Capture the cell that displays the provided text and extract its (X, Y) central coordinate. 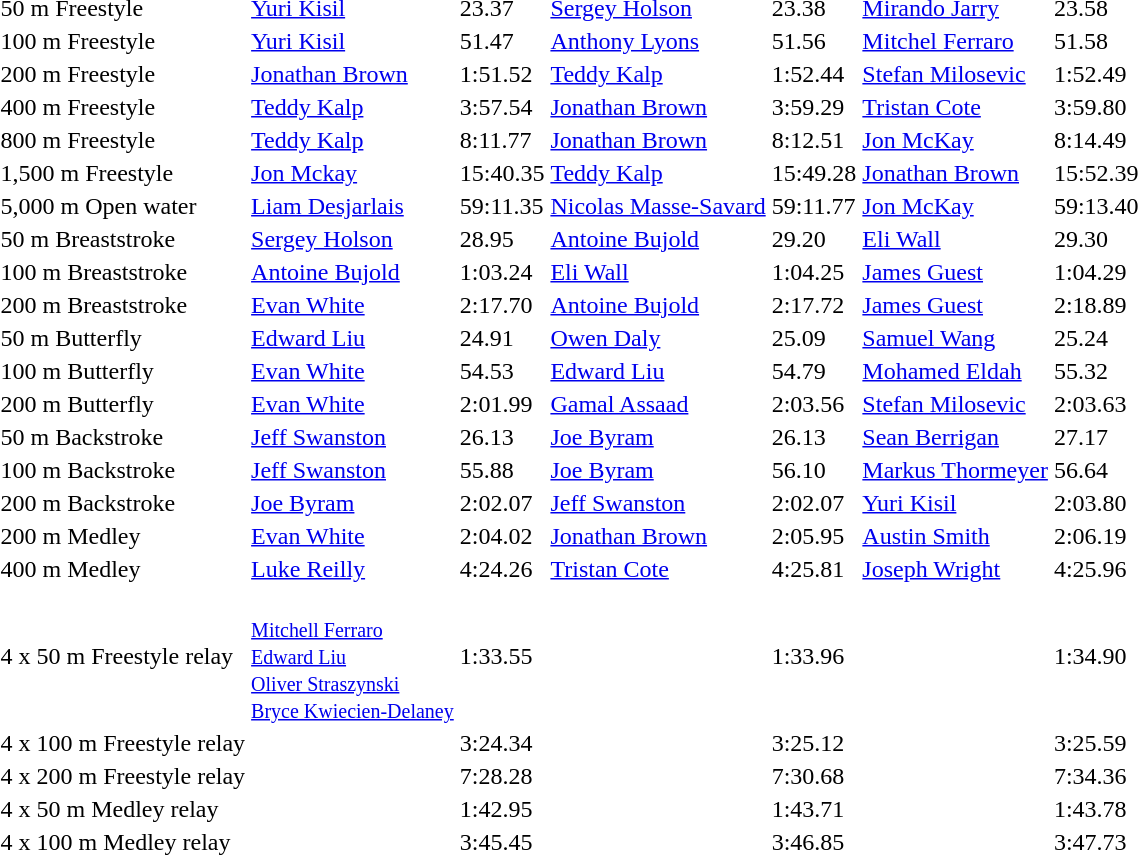
59:11.35 (502, 206)
Mohamed Eldah (956, 371)
51.47 (502, 41)
Gamal Assaad (658, 404)
Luke Reilly (353, 569)
Sergey Holson (353, 239)
1:43.71 (814, 809)
2:17.72 (814, 305)
28.95 (502, 239)
51.56 (814, 41)
3:24.34 (502, 743)
8:12.51 (814, 140)
54.53 (502, 371)
Nicolas Masse-Savard (658, 206)
7:30.68 (814, 776)
1:42.95 (502, 809)
24.91 (502, 338)
25.09 (814, 338)
2:05.95 (814, 536)
4:25.81 (814, 569)
3:25.12 (814, 743)
Mitchel Ferraro (956, 41)
54.79 (814, 371)
Austin Smith (956, 536)
3:59.29 (814, 107)
Anthony Lyons (658, 41)
56.10 (814, 470)
Jon Mckay (353, 173)
8:11.77 (502, 140)
1:51.52 (502, 74)
2:04.02 (502, 536)
7:28.28 (502, 776)
1:33.96 (814, 656)
59:11.77 (814, 206)
Liam Desjarlais (353, 206)
Sean Berrigan (956, 437)
Mitchell FerraroEdward LiuOliver StraszynskiBryce Kwiecien-Delaney (353, 656)
2:03.56 (814, 404)
1:33.55 (502, 656)
55.88 (502, 470)
1:52.44 (814, 74)
Joseph Wright (956, 569)
Samuel Wang (956, 338)
Markus Thormeyer (956, 470)
1:03.24 (502, 272)
3:57.54 (502, 107)
29.20 (814, 239)
2:01.99 (502, 404)
15:40.35 (502, 173)
1:04.25 (814, 272)
4:24.26 (502, 569)
2:17.70 (502, 305)
Owen Daly (658, 338)
15:49.28 (814, 173)
